Determine the (X, Y) coordinate at the center of the cell enclosing the given text.  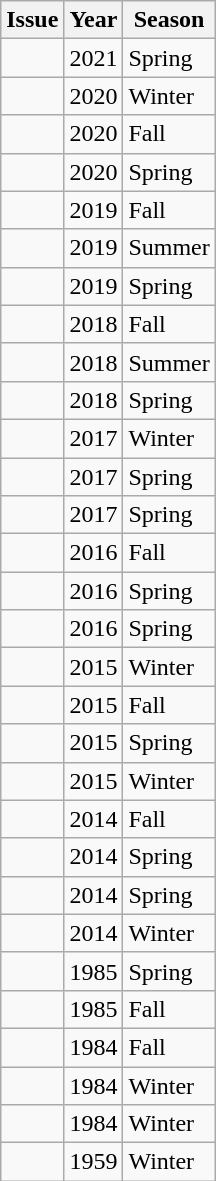
1959 (94, 1162)
Issue (32, 20)
Season (169, 20)
2021 (94, 58)
Year (94, 20)
